From the cell containing the given text, extract its center point as [x, y] coordinate. 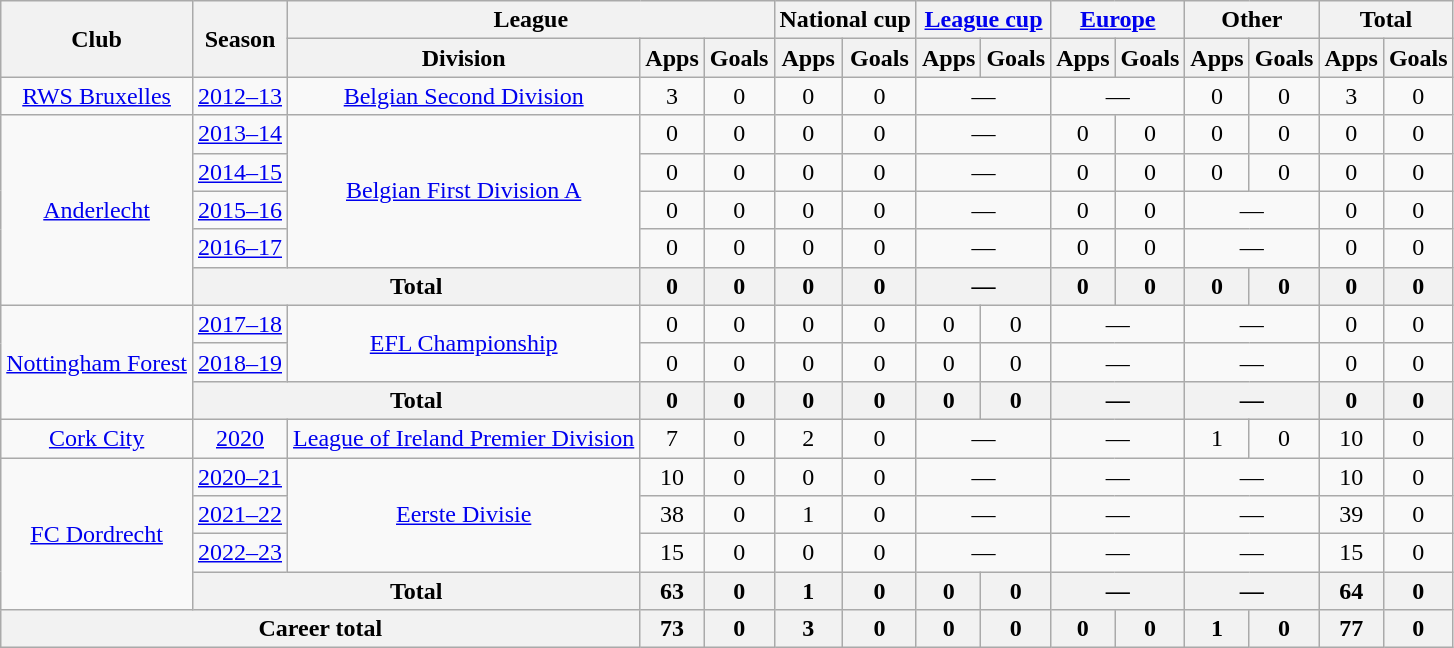
39 [1351, 515]
38 [672, 515]
2021–22 [240, 515]
77 [1351, 629]
Anderlecht [97, 210]
2017–18 [240, 324]
2016–17 [240, 248]
64 [1351, 591]
2018–19 [240, 362]
Other [1252, 20]
Belgian Second Division [464, 96]
Career total [320, 629]
League [531, 20]
Europe [1118, 20]
League cup [983, 20]
Season [240, 39]
2022–23 [240, 553]
National cup [845, 20]
League of Ireland Premier Division [464, 438]
7 [672, 438]
Belgian First Division A [464, 191]
2015–16 [240, 210]
2020–21 [240, 477]
2 [808, 438]
Eerste Divisie [464, 515]
Club [97, 39]
2014–15 [240, 172]
RWS Bruxelles [97, 96]
73 [672, 629]
Division [464, 58]
FC Dordrecht [97, 534]
2020 [240, 438]
2012–13 [240, 96]
63 [672, 591]
Nottingham Forest [97, 362]
2013–14 [240, 134]
Cork City [97, 438]
EFL Championship [464, 343]
